Provide the [x, y] coordinate of the cell's center where the given text is located.  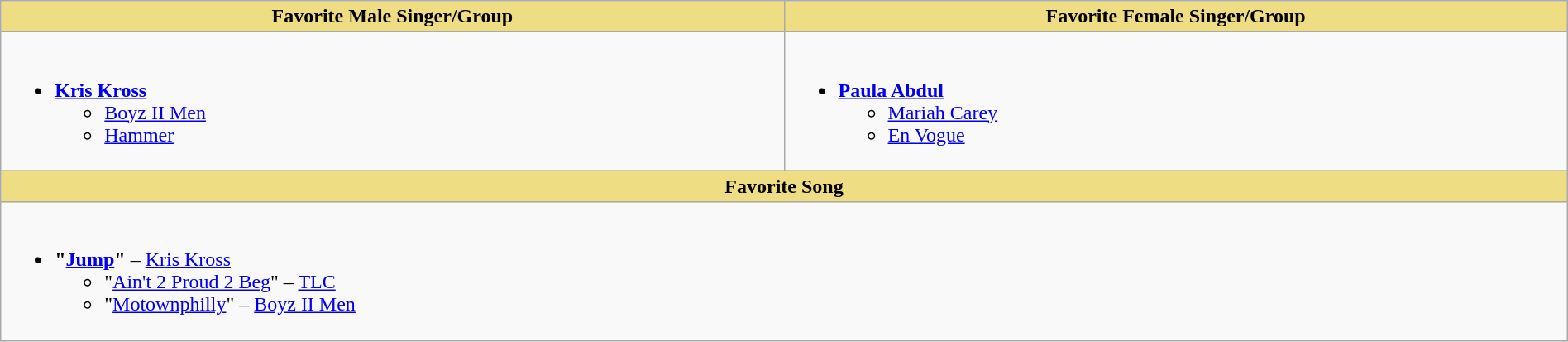
Paula AbdulMariah CareyEn Vogue [1176, 101]
"Jump" – Kris Kross"Ain't 2 Proud 2 Beg" – TLC"Motownphilly" – Boyz II Men [784, 272]
Kris KrossBoyz II MenHammer [392, 101]
Favorite Male Singer/Group [392, 17]
Favorite Song [784, 186]
Favorite Female Singer/Group [1176, 17]
